Identify which cell holds the provided text, then report its [X, Y] central coordinate. 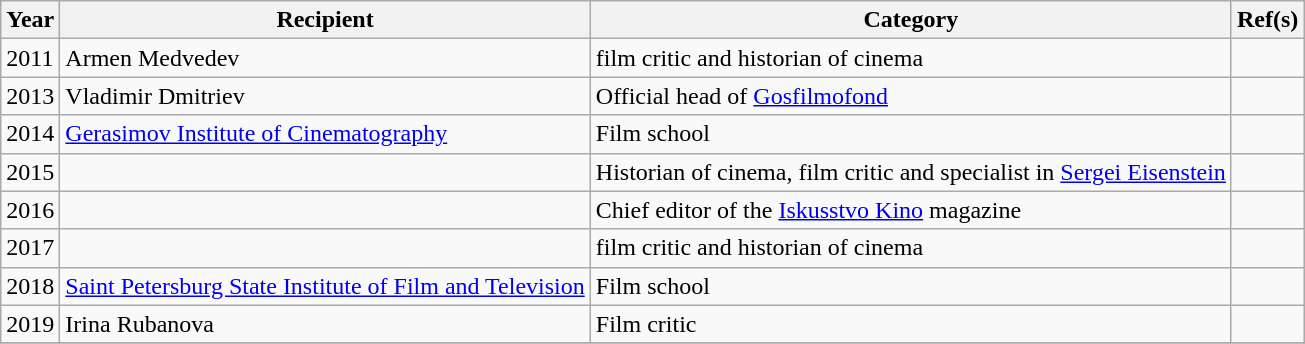
Historian of cinema, film critic and specialist in Sergei Eisenstein [910, 172]
Recipient [325, 20]
2017 [30, 248]
Year [30, 20]
Film critic [910, 324]
Category [910, 20]
2015 [30, 172]
Ref(s) [1267, 20]
2016 [30, 210]
Saint Petersburg State Institute of Film and Television [325, 286]
Chief editor of the Iskusstvo Kino magazine [910, 210]
2019 [30, 324]
Gerasimov Institute of Cinematography [325, 134]
2013 [30, 96]
Armen Medvedev [325, 58]
2011 [30, 58]
2018 [30, 286]
2014 [30, 134]
Official head of Gosfilmofond [910, 96]
Irina Rubanova [325, 324]
Vladimir Dmitriev [325, 96]
